Provide the (X, Y) coordinate of the cell's center where the given text is located.  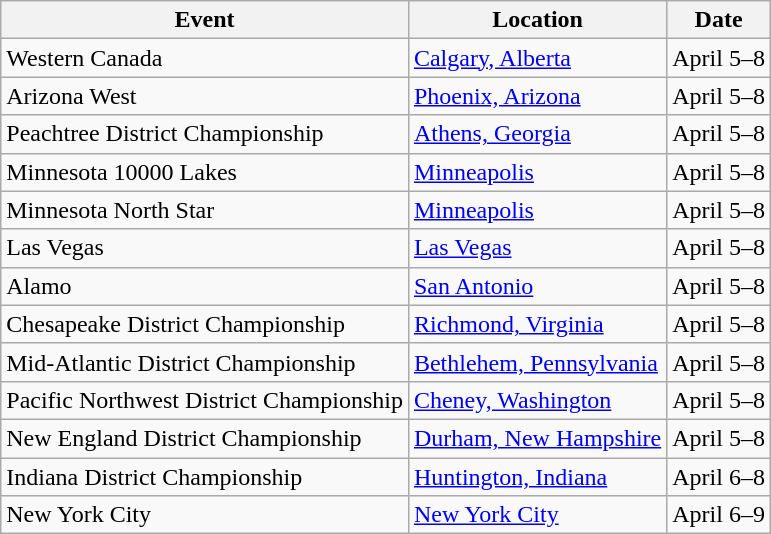
Western Canada (205, 58)
Chesapeake District Championship (205, 324)
Date (719, 20)
Alamo (205, 286)
Calgary, Alberta (537, 58)
Durham, New Hampshire (537, 438)
April 6–9 (719, 515)
Event (205, 20)
Huntington, Indiana (537, 477)
Minnesota North Star (205, 210)
Pacific Northwest District Championship (205, 400)
Phoenix, Arizona (537, 96)
Minnesota 10000 Lakes (205, 172)
Mid-Atlantic District Championship (205, 362)
Richmond, Virginia (537, 324)
Bethlehem, Pennsylvania (537, 362)
Peachtree District Championship (205, 134)
Cheney, Washington (537, 400)
Indiana District Championship (205, 477)
New England District Championship (205, 438)
San Antonio (537, 286)
Athens, Georgia (537, 134)
April 6–8 (719, 477)
Arizona West (205, 96)
Location (537, 20)
